From the cell containing the given text, extract its center point as [x, y] coordinate. 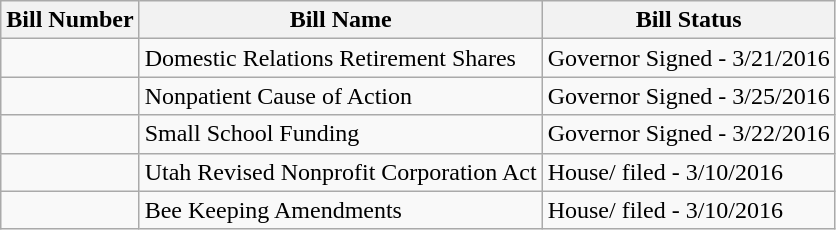
Bill Name [340, 20]
Governor Signed - 3/22/2016 [688, 134]
Bill Number [70, 20]
Governor Signed - 3/21/2016 [688, 58]
Utah Revised Nonprofit Corporation Act [340, 172]
Nonpatient Cause of Action [340, 96]
Bill Status [688, 20]
Governor Signed - 3/25/2016 [688, 96]
Domestic Relations Retirement Shares [340, 58]
Bee Keeping Amendments [340, 210]
Small School Funding [340, 134]
